Scan for the cell matching the given text and deliver its [x, y] coordinate at center. 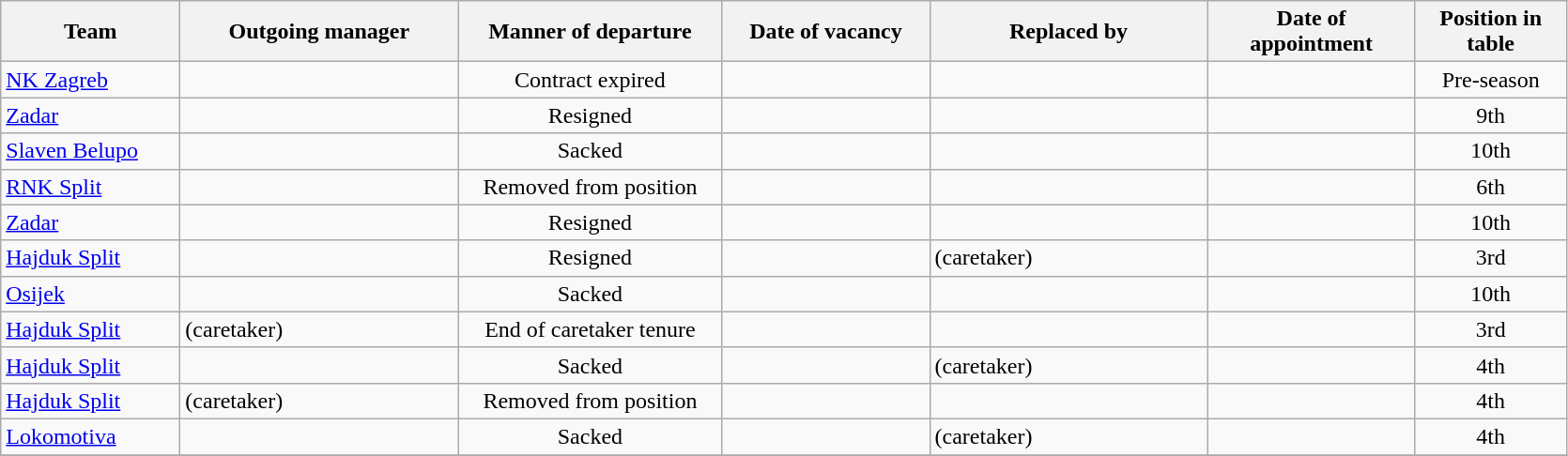
Pre-season [1491, 80]
Lokomotiva [90, 436]
Slaven Belupo [90, 151]
Osijek [90, 294]
Contract expired [590, 80]
6th [1491, 187]
Position in table [1491, 32]
Date of appointment [1311, 32]
Replaced by [1068, 32]
Outgoing manager [319, 32]
Manner of departure [590, 32]
RNK Split [90, 187]
Date of vacancy [826, 32]
End of caretaker tenure [590, 329]
9th [1491, 115]
NK Zagreb [90, 80]
Team [90, 32]
